For the text-containing cell, return its midpoint in (X, Y) coordinate format. 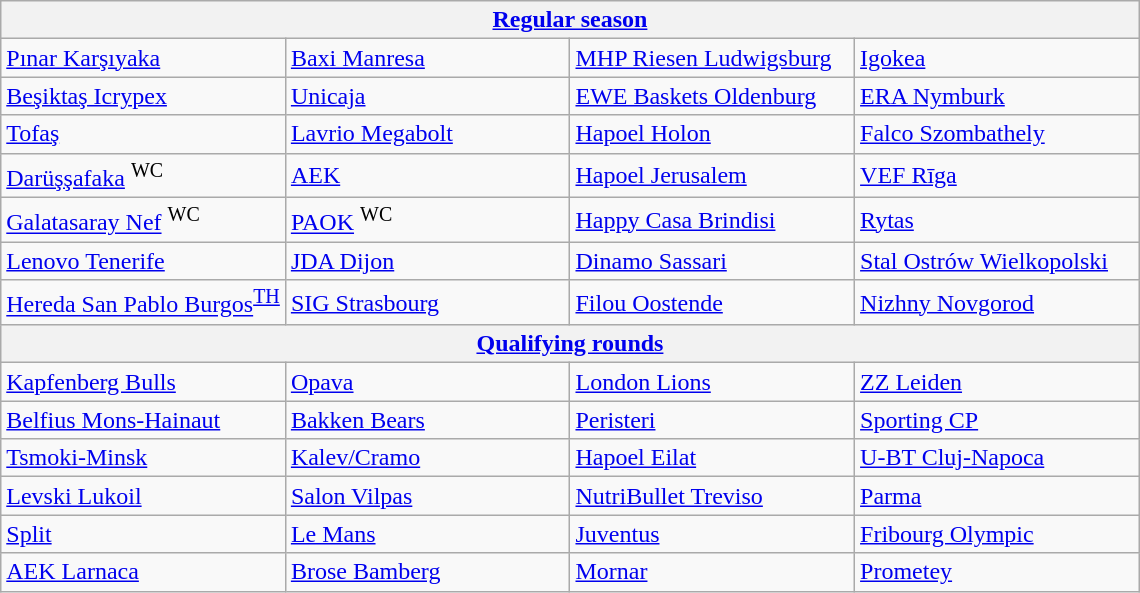
Beşiktaş Icrypex (144, 96)
Prometey (998, 572)
Rytas (998, 220)
Tofaş (144, 134)
Filou Oostende (712, 302)
AEK Larnaca (144, 572)
Bakken Bears (428, 420)
Levski Lukoil (144, 496)
Hereda San Pablo BurgosTH (144, 302)
Brose Bamberg (428, 572)
Happy Casa Brindisi (712, 220)
Fribourg Olympic (998, 534)
Tsmoki-Minsk (144, 458)
Salon Vilpas (428, 496)
Pınar Karşıyaka (144, 58)
Igokea (998, 58)
Mornar (712, 572)
Stal Ostrów Wielkopolski (998, 261)
NutriBullet Treviso (712, 496)
Opava (428, 382)
Nizhny Novgorod (998, 302)
Hapoel Eilat (712, 458)
SIG Strasbourg (428, 302)
Falco Szombathely (998, 134)
London Lions (712, 382)
Parma (998, 496)
Split (144, 534)
Unicaja (428, 96)
Kapfenberg Bulls (144, 382)
Dinamo Sassari (712, 261)
Qualifying rounds (570, 344)
U-BT Cluj-Napoca (998, 458)
Belfius Mons-Hainaut (144, 420)
Peristeri (712, 420)
Baxi Manresa (428, 58)
Lenovo Tenerife (144, 261)
Le Mans (428, 534)
EWE Baskets Oldenburg (712, 96)
PAOK WC (428, 220)
ZZ Leiden (998, 382)
AEK (428, 176)
Darüşşafaka WC (144, 176)
VEF Rīga (998, 176)
ERA Nymburk (998, 96)
Hapoel Holon (712, 134)
Juventus (712, 534)
Regular season (570, 20)
Galatasaray Nef WC (144, 220)
Sporting CP (998, 420)
Hapoel Jerusalem (712, 176)
Lavrio Megabolt (428, 134)
MHP Riesen Ludwigsburg (712, 58)
JDA Dijon (428, 261)
Kalev/Cramo (428, 458)
